Determine the [X, Y] coordinate at the center of the cell enclosing the given text.  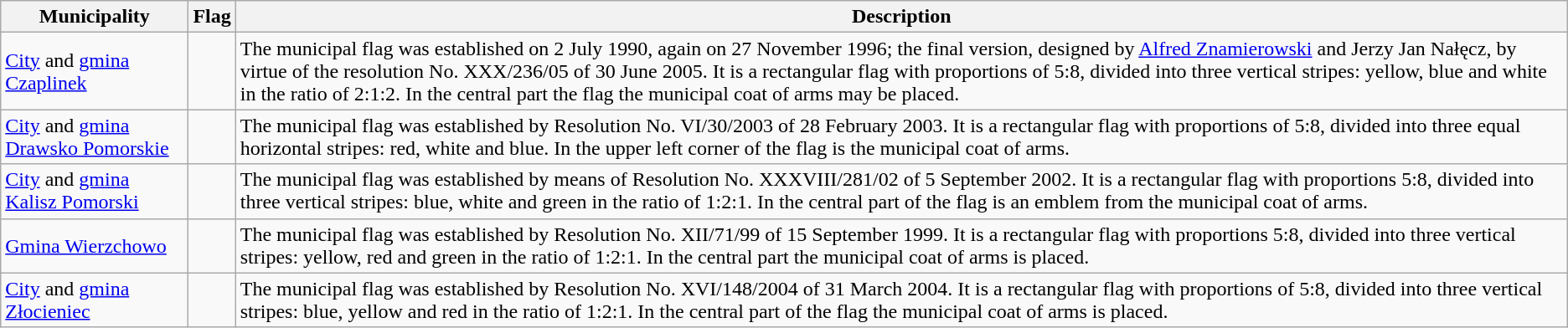
Flag [212, 17]
City and gmina Drawsko Pomorskie [95, 137]
Gmina Wierzchowo [95, 246]
City and gmina Kalisz Pomorski [95, 191]
Description [901, 17]
City and gmina Czaplinek [95, 71]
City and gmina Złocieniec [95, 300]
Municipality [95, 17]
